Scan for the cell matching the given text and deliver its (x, y) coordinate at center. 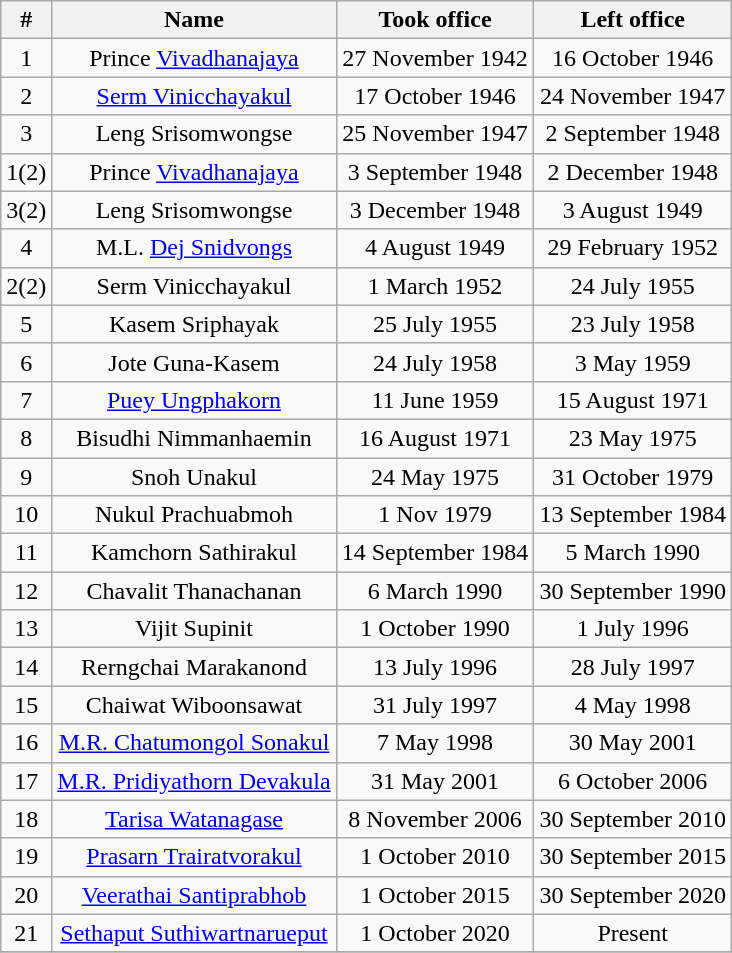
1 October 2010 (435, 857)
24 July 1958 (435, 362)
2 (26, 96)
16 (26, 743)
28 July 1997 (633, 667)
3 September 1948 (435, 172)
Jote Guna-Kasem (194, 362)
10 (26, 515)
27 November 1942 (435, 58)
1 October 2020 (435, 933)
4 May 1998 (633, 705)
7 May 1998 (435, 743)
25 November 1947 (435, 134)
Kasem Sriphayak (194, 324)
31 July 1997 (435, 705)
6 (26, 362)
Puey Ungphakorn (194, 400)
12 (26, 591)
17 (26, 781)
Tarisa Watanagase (194, 819)
18 (26, 819)
M.L. Dej Snidvongs (194, 248)
Present (633, 933)
8 (26, 438)
24 November 1947 (633, 96)
7 (26, 400)
3 May 1959 (633, 362)
30 September 2010 (633, 819)
15 August 1971 (633, 400)
Name (194, 20)
14 September 1984 (435, 553)
Veerathai Santiprabhob (194, 895)
6 March 1990 (435, 591)
21 (26, 933)
16 August 1971 (435, 438)
17 October 1946 (435, 96)
M.R. Pridiyathorn Devakula (194, 781)
3 December 1948 (435, 210)
Chaiwat Wiboonsawat (194, 705)
30 September 2015 (633, 857)
Vijit Supinit (194, 629)
20 (26, 895)
1 October 1990 (435, 629)
31 May 2001 (435, 781)
1 Nov 1979 (435, 515)
2 September 1948 (633, 134)
Rerngchai Marakanond (194, 667)
31 October 1979 (633, 477)
5 March 1990 (633, 553)
Kamchorn Sathirakul (194, 553)
Chavalit Thanachanan (194, 591)
24 July 1955 (633, 286)
3(2) (26, 210)
2(2) (26, 286)
Took office (435, 20)
23 July 1958 (633, 324)
1 July 1996 (633, 629)
3 August 1949 (633, 210)
11 June 1959 (435, 400)
1(2) (26, 172)
24 May 1975 (435, 477)
14 (26, 667)
29 February 1952 (633, 248)
30 September 2020 (633, 895)
1 March 1952 (435, 286)
2 December 1948 (633, 172)
Bisudhi Nimmanhaemin (194, 438)
1 (26, 58)
Snoh Unakul (194, 477)
9 (26, 477)
Nukul Prachuabmoh (194, 515)
5 (26, 324)
30 September 1990 (633, 591)
6 October 2006 (633, 781)
4 (26, 248)
Prasarn Trairatvorakul (194, 857)
23 May 1975 (633, 438)
16 October 1946 (633, 58)
19 (26, 857)
Left office (633, 20)
Sethaput Suthiwartnarueput (194, 933)
13 (26, 629)
8 November 2006 (435, 819)
11 (26, 553)
13 July 1996 (435, 667)
4 August 1949 (435, 248)
M.R. Chatumongol Sonakul (194, 743)
25 July 1955 (435, 324)
15 (26, 705)
13 September 1984 (633, 515)
# (26, 20)
30 May 2001 (633, 743)
3 (26, 134)
1 October 2015 (435, 895)
